Output the [x, y] coordinate of the center of the cell containing the given text.  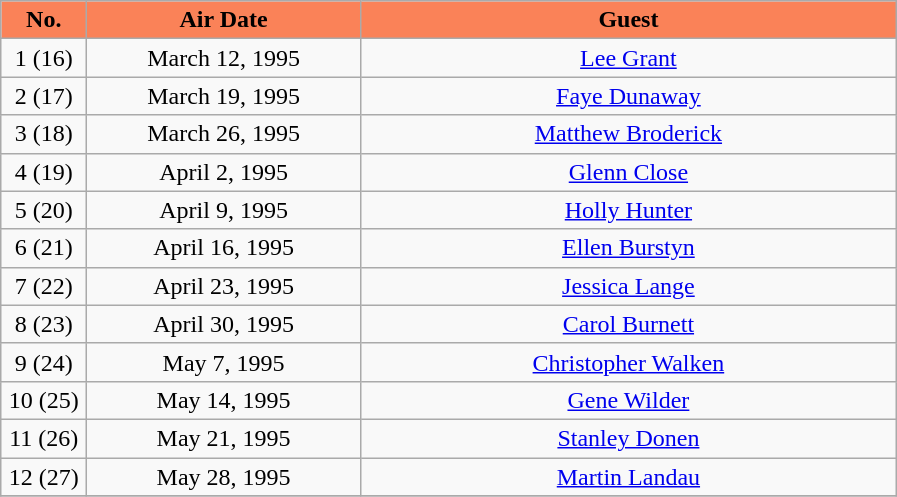
Matthew Broderick [628, 134]
Ellen Burstyn [628, 248]
March 12, 1995 [224, 58]
April 30, 1995 [224, 324]
May 7, 1995 [224, 362]
May 21, 1995 [224, 438]
Glenn Close [628, 172]
12 (27) [44, 477]
8 (23) [44, 324]
May 28, 1995 [224, 477]
April 9, 1995 [224, 210]
April 23, 1995 [224, 286]
April 16, 1995 [224, 248]
May 14, 1995 [224, 400]
Holly Hunter [628, 210]
2 (17) [44, 96]
Stanley Donen [628, 438]
10 (25) [44, 400]
1 (16) [44, 58]
March 26, 1995 [224, 134]
Lee Grant [628, 58]
Guest [628, 20]
7 (22) [44, 286]
11 (26) [44, 438]
9 (24) [44, 362]
Faye Dunaway [628, 96]
No. [44, 20]
Carol Burnett [628, 324]
Jessica Lange [628, 286]
Christopher Walken [628, 362]
Air Date [224, 20]
March 19, 1995 [224, 96]
4 (19) [44, 172]
5 (20) [44, 210]
3 (18) [44, 134]
6 (21) [44, 248]
Gene Wilder [628, 400]
Martin Landau [628, 477]
April 2, 1995 [224, 172]
